Scan for the cell matching the given text and deliver its [X, Y] coordinate at center. 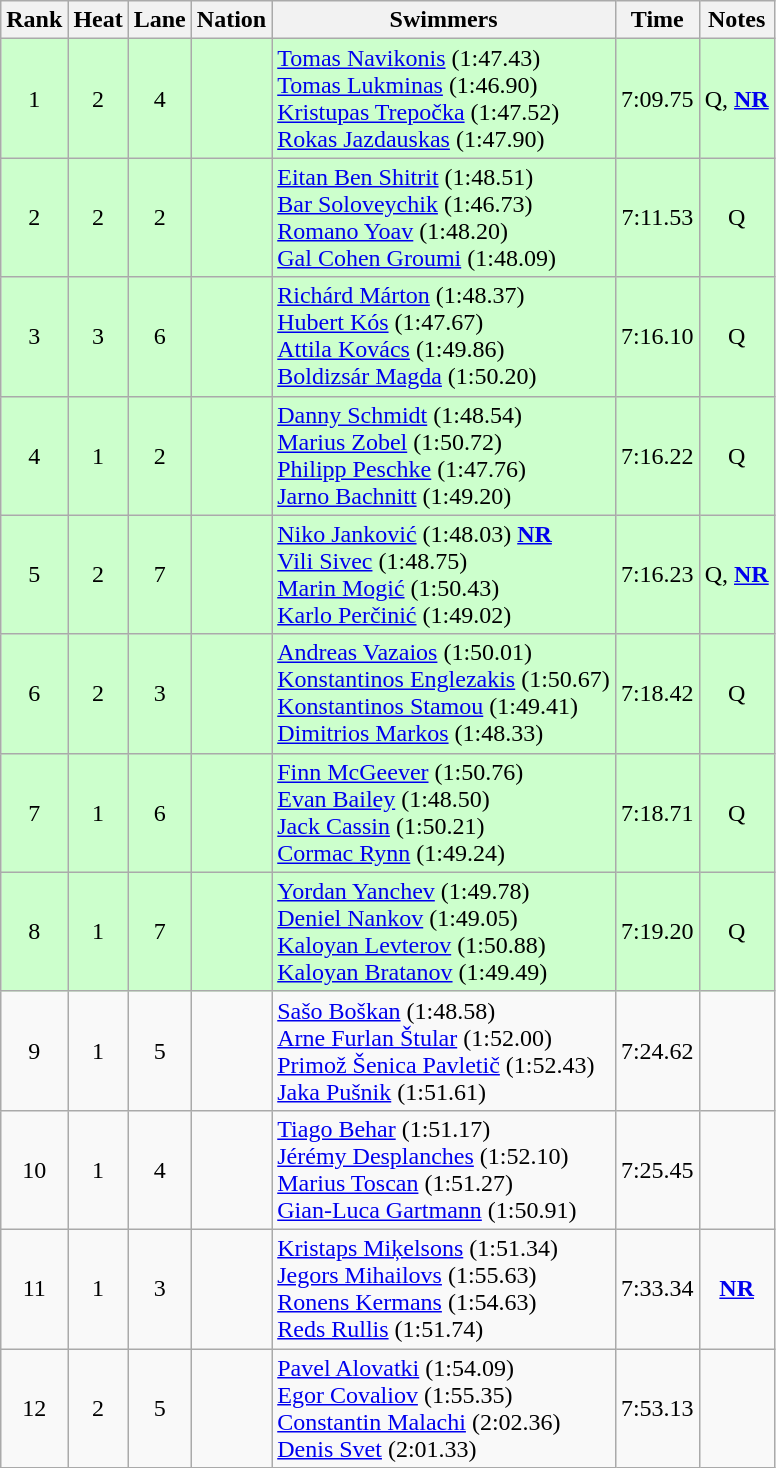
7:09.75 [657, 98]
7:19.20 [657, 932]
7:11.53 [657, 218]
Swimmers [444, 20]
Finn McGeever (1:50.76)Evan Bailey (1:48.50)Jack Cassin (1:50.21)Cormac Rynn (1:49.24) [444, 812]
7:53.13 [657, 1408]
Richárd Márton (1:48.37)Hubert Kós (1:47.67)Attila Kovács (1:49.86)Boldizsár Magda (1:50.20) [444, 336]
7:18.42 [657, 694]
Heat [98, 20]
10 [34, 1170]
Tiago Behar (1:51.17)Jérémy Desplanches (1:52.10)Marius Toscan (1:51.27)Gian-Luca Gartmann (1:50.91) [444, 1170]
NR [736, 1288]
7:33.34 [657, 1288]
7:24.62 [657, 1050]
Tomas Navikonis (1:47.43)Tomas Lukminas (1:46.90)Kristupas Trepočka (1:47.52)Rokas Jazdauskas (1:47.90) [444, 98]
Andreas Vazaios (1:50.01)Konstantinos Englezakis (1:50.67)Konstantinos Stamou (1:49.41)Dimitrios Markos (1:48.33) [444, 694]
Time [657, 20]
Niko Janković (1:48.03) NRVili Sivec (1:48.75)Marin Mogić (1:50.43)Karlo Perčinić (1:49.02) [444, 574]
Notes [736, 20]
Kristaps Miķelsons (1:51.34)Jegors Mihailovs (1:55.63)Ronens Kermans (1:54.63)Reds Rullis (1:51.74) [444, 1288]
Pavel Alovatki (1:54.09)Egor Covaliov (1:55.35)Constantin Malachi (2:02.36)Denis Svet (2:01.33) [444, 1408]
7:16.10 [657, 336]
7:18.71 [657, 812]
9 [34, 1050]
7:25.45 [657, 1170]
Nation [231, 20]
Eitan Ben Shitrit (1:48.51)Bar Soloveychik (1:46.73)Romano Yoav (1:48.20)Gal Cohen Groumi (1:48.09) [444, 218]
7:16.22 [657, 456]
Yordan Yanchev (1:49.78)Deniel Nankov (1:49.05)Kaloyan Levterov (1:50.88)Kaloyan Bratanov (1:49.49) [444, 932]
7:16.23 [657, 574]
Rank [34, 20]
Lane [160, 20]
Danny Schmidt (1:48.54)Marius Zobel (1:50.72)Philipp Peschke (1:47.76)Jarno Bachnitt (1:49.20) [444, 456]
11 [34, 1288]
8 [34, 932]
Sašo Boškan (1:48.58) Arne Furlan Štular (1:52.00)Primož Šenica Pavletič (1:52.43)Jaka Pušnik (1:51.61) [444, 1050]
12 [34, 1408]
